For the text-containing cell, return its midpoint in (X, Y) coordinate format. 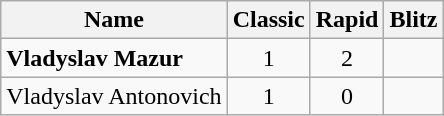
Vladyslav Antonovich (114, 96)
Name (114, 20)
2 (347, 58)
0 (347, 96)
Blitz (414, 20)
Classic (268, 20)
Rapid (347, 20)
Vladyslav Mazur (114, 58)
